Return the (x, y) coordinate for the center point of the cell that contains the specified text.  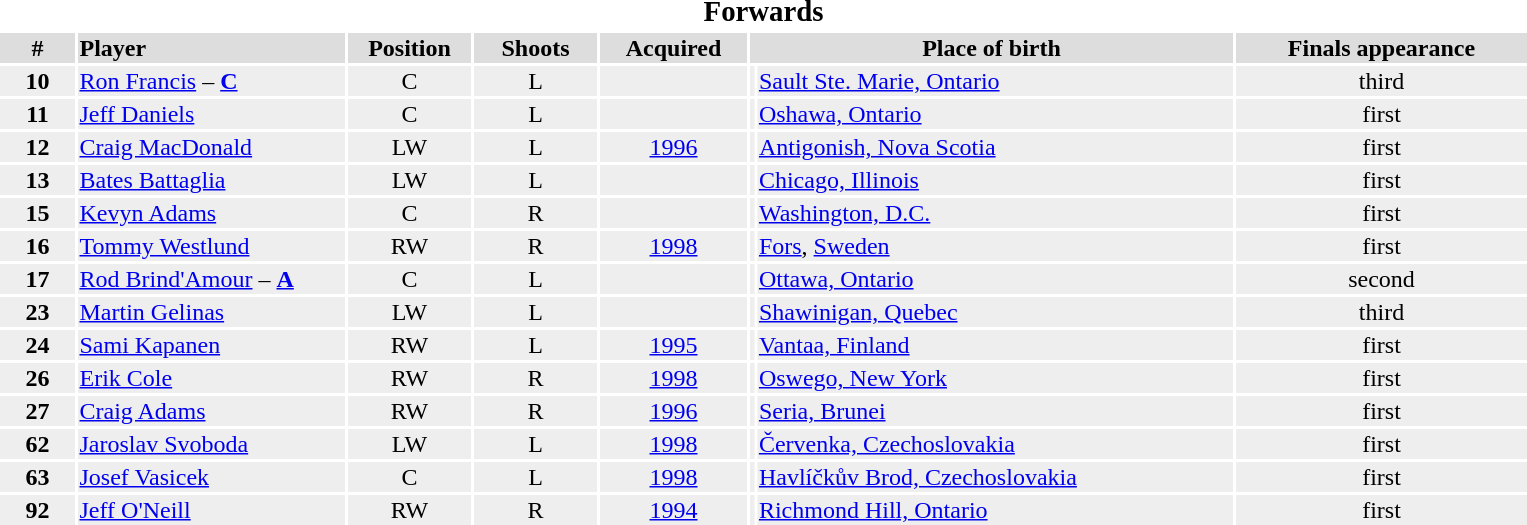
Seria, Brunei (995, 411)
63 (38, 477)
Bates Battaglia (212, 180)
# (38, 48)
Richmond Hill, Ontario (995, 510)
17 (38, 279)
Rod Brind'Amour – A (212, 279)
Martin Gelinas (212, 312)
24 (38, 345)
Jeff Daniels (212, 114)
Shoots (536, 48)
Craig Adams (212, 411)
62 (38, 444)
Sami Kapanen (212, 345)
23 (38, 312)
Washington, D.C. (995, 213)
1995 (674, 345)
10 (38, 81)
Shawinigan, Quebec (995, 312)
12 (38, 147)
Craig MacDonald (212, 147)
Antigonish, Nova Scotia (995, 147)
Position (410, 48)
Oswego, New York (995, 378)
92 (38, 510)
Fors, Sweden (995, 246)
27 (38, 411)
Jeff O'Neill (212, 510)
Player (212, 48)
Acquired (674, 48)
Havlíčkův Brod, Czechoslovakia (995, 477)
13 (38, 180)
1994 (674, 510)
Jaroslav Svoboda (212, 444)
Sault Ste. Marie, Ontario (995, 81)
Chicago, Illinois (995, 180)
Josef Vasicek (212, 477)
Červenka, Czechoslovakia (995, 444)
Ron Francis – C (212, 81)
Erik Cole (212, 378)
11 (38, 114)
Ottawa, Ontario (995, 279)
Tommy Westlund (212, 246)
Oshawa, Ontario (995, 114)
16 (38, 246)
Place of birth (992, 48)
26 (38, 378)
15 (38, 213)
Finals appearance (1382, 48)
Vantaa, Finland (995, 345)
Kevyn Adams (212, 213)
second (1382, 279)
